Return the (x, y) coordinate for the center point of the cell that contains the specified text.  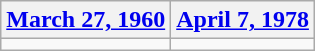
April 7, 1978 (243, 20)
March 27, 1960 (86, 20)
